Output the [X, Y] coordinate of the center of the cell containing the given text.  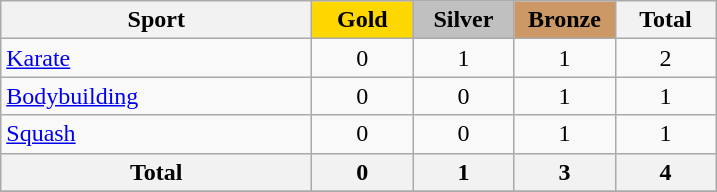
3 [564, 172]
Bronze [564, 20]
Silver [464, 20]
Karate [156, 58]
Bodybuilding [156, 96]
Sport [156, 20]
4 [666, 172]
Gold [362, 20]
Squash [156, 134]
2 [666, 58]
